Return the [X, Y] coordinate for the center point of the cell that contains the specified text.  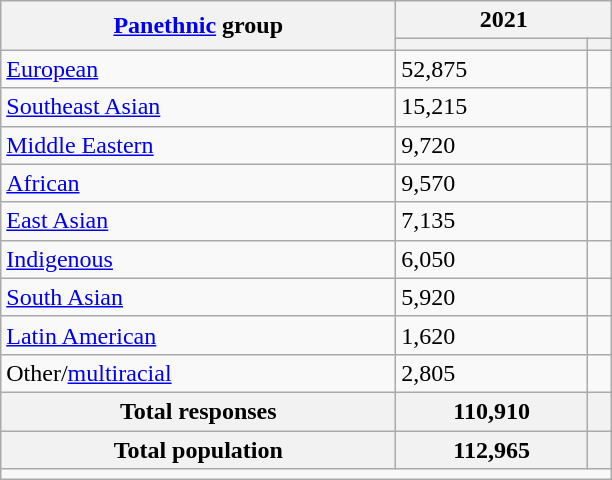
Total population [198, 449]
7,135 [492, 221]
112,965 [492, 449]
African [198, 183]
Southeast Asian [198, 107]
European [198, 69]
52,875 [492, 69]
Total responses [198, 411]
Panethnic group [198, 26]
Middle Eastern [198, 145]
9,570 [492, 183]
1,620 [492, 335]
2,805 [492, 373]
6,050 [492, 259]
5,920 [492, 297]
Other/multiracial [198, 373]
9,720 [492, 145]
Latin American [198, 335]
110,910 [492, 411]
15,215 [492, 107]
East Asian [198, 221]
Indigenous [198, 259]
2021 [504, 20]
South Asian [198, 297]
